For the text-containing cell, return its midpoint in (X, Y) coordinate format. 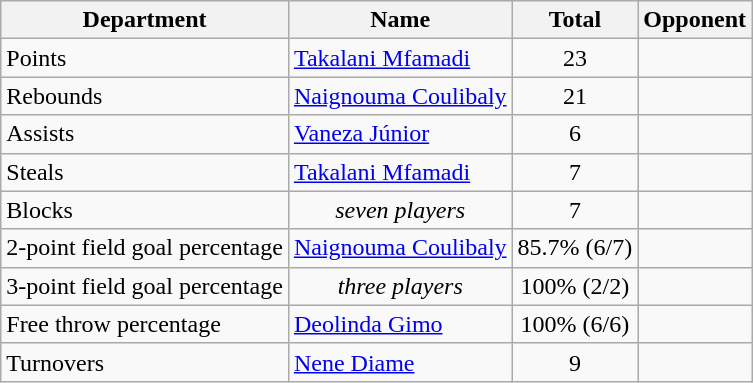
Nene Diame (400, 362)
Name (400, 20)
Free throw percentage (145, 324)
21 (575, 96)
Assists (145, 134)
Turnovers (145, 362)
100% (2/2) (575, 286)
seven players (400, 210)
Vaneza Júnior (400, 134)
23 (575, 58)
Department (145, 20)
3-point field goal percentage (145, 286)
Total (575, 20)
6 (575, 134)
9 (575, 362)
Deolinda Gimo (400, 324)
Points (145, 58)
Blocks (145, 210)
Opponent (695, 20)
100% (6/6) (575, 324)
Rebounds (145, 96)
2-point field goal percentage (145, 248)
Steals (145, 172)
three players (400, 286)
85.7% (6/7) (575, 248)
